Provide the [x, y] coordinate of the cell's center where the given text is located.  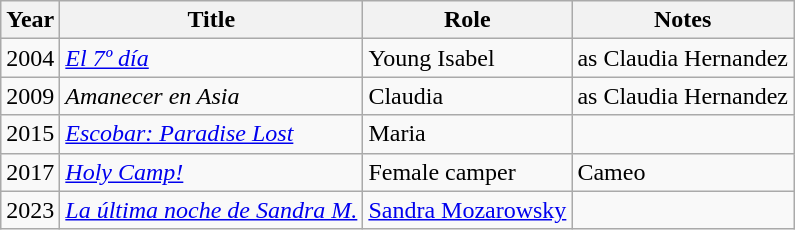
Sandra Mozarowsky [468, 210]
2023 [30, 210]
2004 [30, 58]
Holy Camp! [212, 172]
Claudia [468, 96]
Title [212, 20]
Female camper [468, 172]
Escobar: Paradise Lost [212, 134]
2009 [30, 96]
La última noche de Sandra M. [212, 210]
Maria [468, 134]
Notes [683, 20]
Amanecer en Asia [212, 96]
2017 [30, 172]
Cameo [683, 172]
Role [468, 20]
El 7º día [212, 58]
Young Isabel [468, 58]
Year [30, 20]
2015 [30, 134]
